Search for the cell housing the specified text and yield its [x, y] center coordinate. 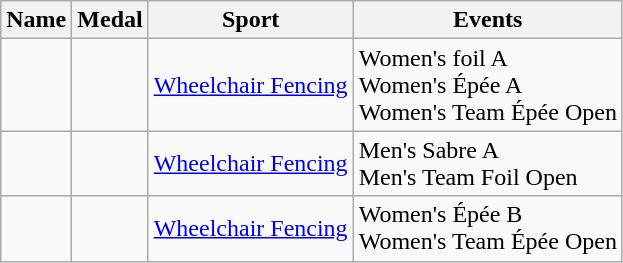
Name [36, 20]
Events [488, 20]
Men's Sabre A Men's Team Foil Open [488, 164]
Women's foil A Women's Épée A Women's Team Épée Open [488, 85]
Medal [110, 20]
Women's Épée B Women's Team Épée Open [488, 228]
Sport [250, 20]
